Detect which cell encompasses the target text, then output its [X, Y] center coordinate. 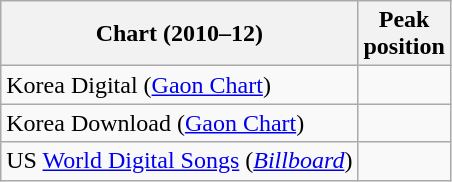
US World Digital Songs (Billboard) [180, 161]
Peakposition [404, 34]
Korea Download (Gaon Chart) [180, 123]
Korea Digital (Gaon Chart) [180, 85]
Chart (2010–12) [180, 34]
